Detect which cell encompasses the target text, then output its (X, Y) center coordinate. 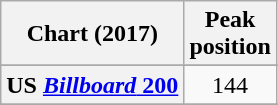
US Billboard 200 (92, 85)
Chart (2017) (92, 34)
144 (230, 85)
Peakposition (230, 34)
